Locate the cell with the specified text and output its [x, y] center coordinate. 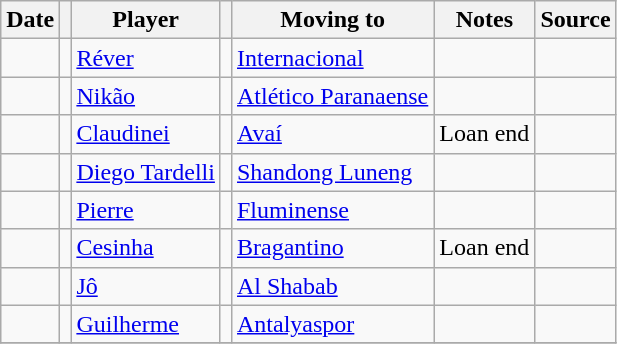
Source [576, 20]
Pierre [146, 210]
Al Shabab [332, 286]
Réver [146, 58]
Guilherme [146, 324]
Fluminense [332, 210]
Claudinei [146, 134]
Bragantino [332, 248]
Nikão [146, 96]
Shandong Luneng [332, 172]
Atlético Paranaense [332, 96]
Antalyaspor [332, 324]
Diego Tardelli [146, 172]
Cesinha [146, 248]
Date [30, 20]
Avaí [332, 134]
Player [146, 20]
Moving to [332, 20]
Notes [484, 20]
Internacional [332, 58]
Jô [146, 286]
